For the text-containing cell, return its midpoint in (X, Y) coordinate format. 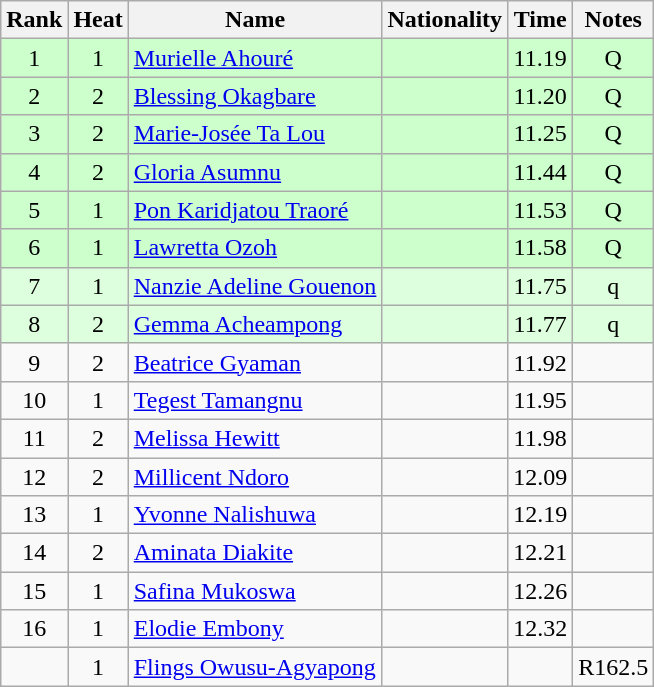
11.53 (540, 210)
11.92 (540, 362)
6 (34, 248)
13 (34, 515)
Safina Mukoswa (255, 591)
11.75 (540, 286)
Marie-Josée Ta Lou (255, 134)
Heat (98, 20)
Flings Owusu-Agyapong (255, 667)
14 (34, 553)
Gloria Asumnu (255, 172)
10 (34, 400)
Murielle Ahouré (255, 58)
Melissa Hewitt (255, 438)
11.19 (540, 58)
Elodie Embony (255, 629)
12.21 (540, 553)
Tegest Tamangnu (255, 400)
11.95 (540, 400)
Pon Karidjatou Traoré (255, 210)
Rank (34, 20)
R162.5 (614, 667)
4 (34, 172)
11.44 (540, 172)
Lawretta Ozoh (255, 248)
Time (540, 20)
8 (34, 324)
3 (34, 134)
Millicent Ndoro (255, 477)
11.20 (540, 96)
Name (255, 20)
Blessing Okagbare (255, 96)
15 (34, 591)
11.77 (540, 324)
11 (34, 438)
Notes (614, 20)
12 (34, 477)
Nanzie Adeline Gouenon (255, 286)
16 (34, 629)
Yvonne Nalishuwa (255, 515)
Beatrice Gyaman (255, 362)
11.98 (540, 438)
11.58 (540, 248)
Nationality (445, 20)
11.25 (540, 134)
Gemma Acheampong (255, 324)
12.19 (540, 515)
12.32 (540, 629)
Aminata Diakite (255, 553)
12.09 (540, 477)
5 (34, 210)
7 (34, 286)
9 (34, 362)
12.26 (540, 591)
